Detect which cell encompasses the target text, then output its [x, y] center coordinate. 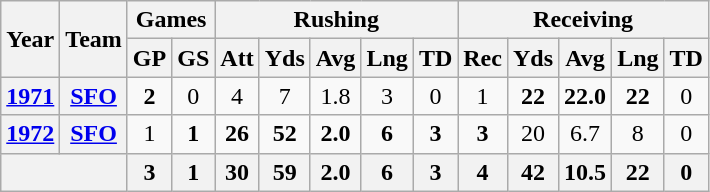
52 [284, 134]
GP [149, 58]
Rushing [336, 20]
Games [170, 20]
59 [284, 172]
6.7 [586, 134]
30 [237, 172]
20 [532, 134]
42 [532, 172]
Year [30, 39]
Team [94, 39]
26 [237, 134]
8 [638, 134]
1971 [30, 96]
1972 [30, 134]
GS [194, 58]
7 [284, 96]
22.0 [586, 96]
10.5 [586, 172]
2 [149, 96]
Att [237, 58]
1.8 [336, 96]
Rec [483, 58]
Receiving [584, 20]
